From the cell containing the given text, extract its center point as (X, Y) coordinate. 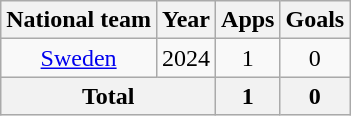
Goals (315, 20)
Sweden (79, 58)
Total (108, 96)
Year (186, 20)
National team (79, 20)
Apps (248, 20)
2024 (186, 58)
